Return (X, Y) of the center of cell containing provided text 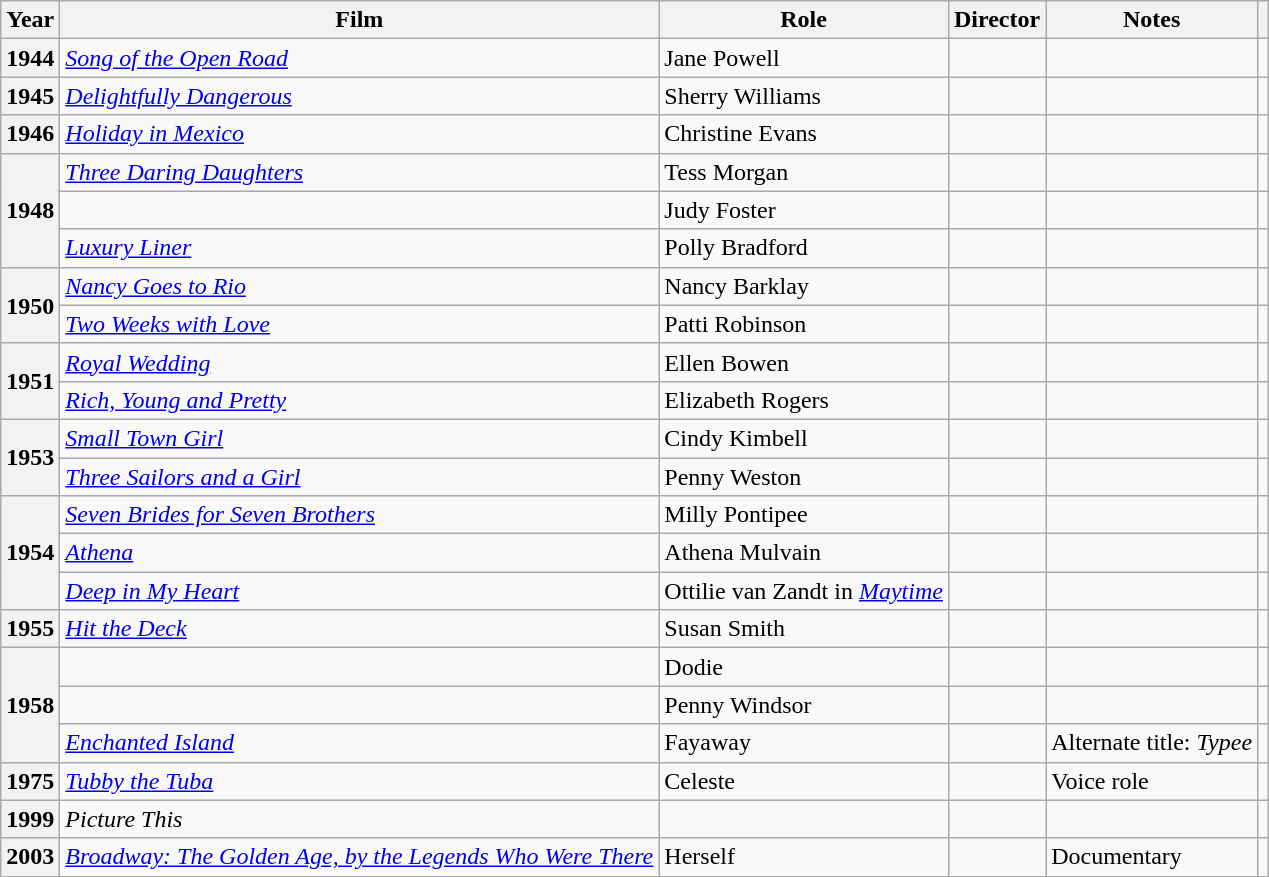
Athena (360, 553)
Picture This (360, 819)
Patti Robinson (804, 324)
2003 (30, 857)
Polly Bradford (804, 248)
Small Town Girl (360, 438)
Notes (1152, 20)
Documentary (1152, 857)
Elizabeth Rogers (804, 400)
Dodie (804, 667)
Tubby the Tuba (360, 781)
Royal Wedding (360, 362)
1951 (30, 381)
Director (996, 20)
Tess Morgan (804, 172)
Broadway: The Golden Age, by the Legends Who Were There (360, 857)
Milly Pontipee (804, 515)
Holiday in Mexico (360, 134)
Judy Foster (804, 210)
1944 (30, 58)
Sherry Williams (804, 96)
Celeste (804, 781)
Three Sailors and a Girl (360, 477)
Luxury Liner (360, 248)
Hit the Deck (360, 629)
Herself (804, 857)
Voice role (1152, 781)
1948 (30, 210)
Athena Mulvain (804, 553)
1950 (30, 305)
1999 (30, 819)
1958 (30, 705)
1954 (30, 553)
Three Daring Daughters (360, 172)
1955 (30, 629)
Susan Smith (804, 629)
Ottilie van Zandt in Maytime (804, 591)
Nancy Barklay (804, 286)
Year (30, 20)
1953 (30, 457)
Nancy Goes to Rio (360, 286)
Song of the Open Road (360, 58)
1946 (30, 134)
1975 (30, 781)
Role (804, 20)
Penny Weston (804, 477)
Alternate title: Typee (1152, 743)
Delightfully Dangerous (360, 96)
Penny Windsor (804, 705)
1945 (30, 96)
Cindy Kimbell (804, 438)
Two Weeks with Love (360, 324)
Rich, Young and Pretty (360, 400)
Enchanted Island (360, 743)
Jane Powell (804, 58)
Fayaway (804, 743)
Ellen Bowen (804, 362)
Seven Brides for Seven Brothers (360, 515)
Deep in My Heart (360, 591)
Christine Evans (804, 134)
Film (360, 20)
